Output the (x, y) coordinate of the center of the cell containing the given text.  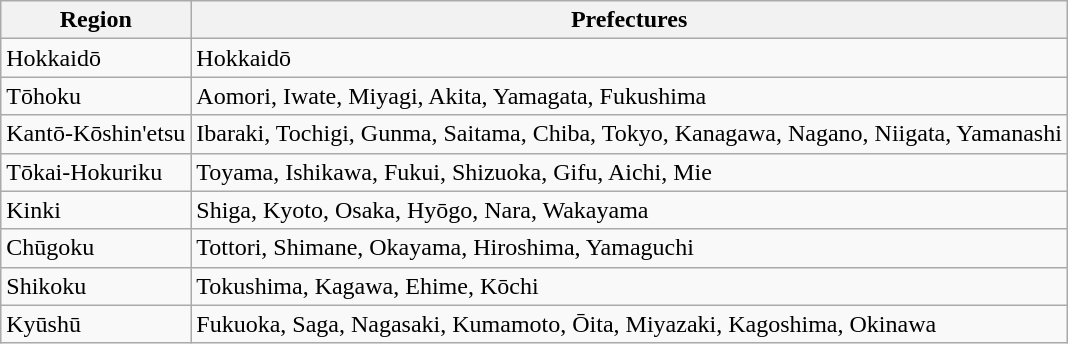
Kinki (96, 210)
Chūgoku (96, 248)
Shikoku (96, 286)
Kantō-Kōshin'etsu (96, 134)
Toyama, Ishikawa, Fukui, Shizuoka, Gifu, Aichi, Mie (630, 172)
Aomori, Iwate, Miyagi, Akita, Yamagata, Fukushima (630, 96)
Shiga, Kyoto, Osaka, Hyōgo, Nara, Wakayama (630, 210)
Tokushima, Kagawa, Ehime, Kōchi (630, 286)
Region (96, 20)
Ibaraki, Tochigi, Gunma, Saitama, Chiba, Tokyo, Kanagawa, Nagano, Niigata, Yamanashi (630, 134)
Tōkai-Hokuriku (96, 172)
Tottori, Shimane, Okayama, Hiroshima, Yamaguchi (630, 248)
Fukuoka, Saga, Nagasaki, Kumamoto, Ōita, Miyazaki, Kagoshima, Okinawa (630, 324)
Tōhoku (96, 96)
Prefectures (630, 20)
Kyūshū (96, 324)
